Identify which cell holds the provided text, then report its [X, Y] central coordinate. 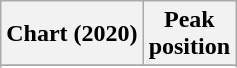
Peakposition [189, 34]
Chart (2020) [72, 34]
